Locate the cell with the specified text and output its (x, y) center coordinate. 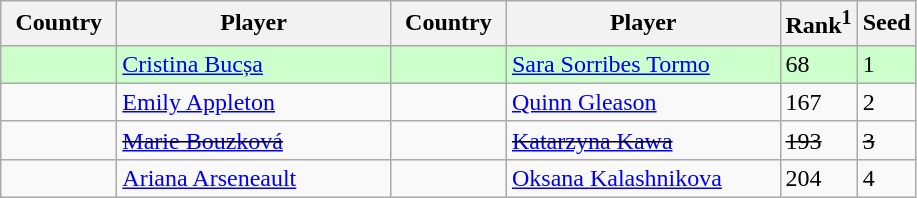
Rank1 (818, 24)
Quinn Gleason (643, 102)
1 (886, 64)
Sara Sorribes Tormo (643, 64)
Marie Bouzková (254, 140)
Ariana Arseneault (254, 178)
Seed (886, 24)
Katarzyna Kawa (643, 140)
Emily Appleton (254, 102)
4 (886, 178)
2 (886, 102)
Oksana Kalashnikova (643, 178)
68 (818, 64)
167 (818, 102)
204 (818, 178)
3 (886, 140)
Cristina Bucșa (254, 64)
193 (818, 140)
